Return [x, y] of the center of cell containing provided text 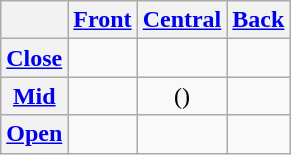
Central [182, 20]
Back [258, 20]
Front [102, 20]
() [182, 96]
Mid [34, 96]
Open [34, 134]
Close [34, 58]
